Detect which cell encompasses the target text, then output its [X, Y] center coordinate. 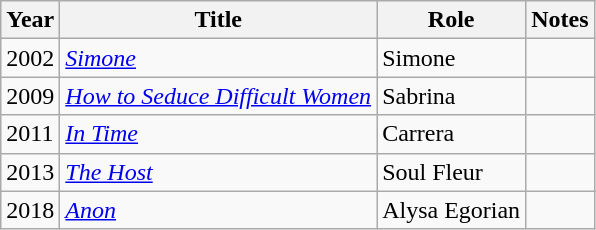
Year [30, 20]
Sabrina [452, 96]
Alysa Egorian [452, 210]
Anon [218, 210]
2018 [30, 210]
In Time [218, 134]
Carrera [452, 134]
Soul Fleur [452, 172]
The Host [218, 172]
Notes [560, 20]
2013 [30, 172]
2002 [30, 58]
Title [218, 20]
How to Seduce Difficult Women [218, 96]
2009 [30, 96]
2011 [30, 134]
Role [452, 20]
